Scan for the cell matching the given text and deliver its [x, y] coordinate at center. 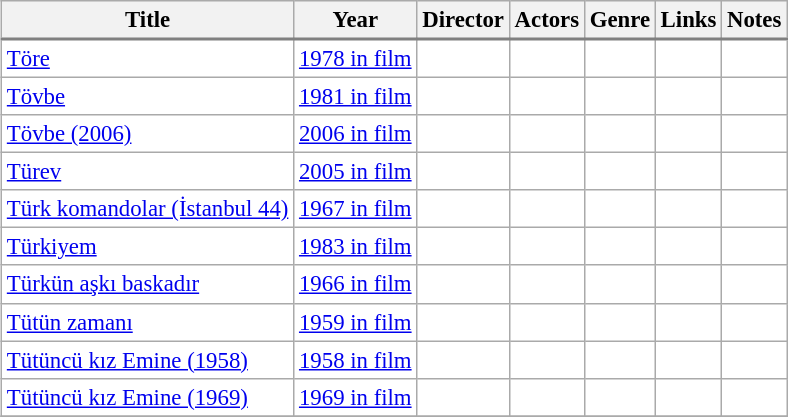
Tövbe (2006) [148, 134]
Links [688, 20]
Title [148, 20]
2005 in film [356, 172]
Tütüncü kız Emine (1969) [148, 397]
1958 in film [356, 360]
Töre [148, 58]
Türev [148, 172]
Türk komandolar (İstanbul 44) [148, 209]
1981 in film [356, 96]
Türkiyem [148, 247]
1967 in film [356, 209]
Notes [754, 20]
1978 in film [356, 58]
Actors [546, 20]
1966 in film [356, 284]
Tövbe [148, 96]
1959 in film [356, 322]
1983 in film [356, 247]
Director [463, 20]
Tütün zamanı [148, 322]
Genre [620, 20]
1969 in film [356, 397]
2006 in film [356, 134]
Tütüncü kız Emine (1958) [148, 360]
Year [356, 20]
Türkün aşkı baskadır [148, 284]
